Provide the [X, Y] coordinate of the cell's center where the given text is located.  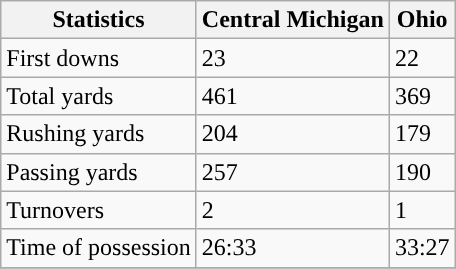
Central Michigan [292, 20]
257 [292, 172]
1 [422, 210]
22 [422, 58]
Rushing yards [99, 134]
26:33 [292, 248]
Ohio [422, 20]
461 [292, 96]
369 [422, 96]
2 [292, 210]
Passing yards [99, 172]
Time of possession [99, 248]
33:27 [422, 248]
Turnovers [99, 210]
Total yards [99, 96]
Statistics [99, 20]
179 [422, 134]
204 [292, 134]
190 [422, 172]
First downs [99, 58]
23 [292, 58]
